From the cell containing the given text, extract its center point as [x, y] coordinate. 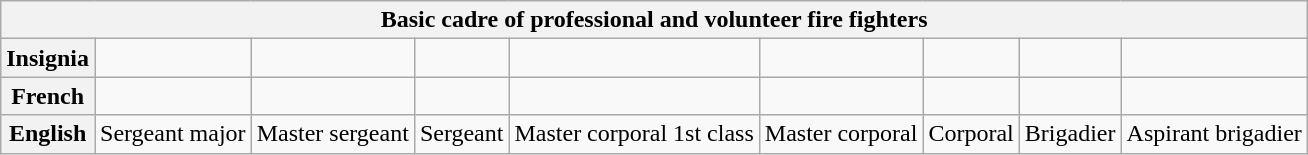
Sergeant major [174, 134]
Brigadier [1070, 134]
Sergeant [462, 134]
Insignia [48, 58]
Basic cadre of professional and volunteer fire fighters [654, 20]
Aspirant brigadier [1214, 134]
Corporal [971, 134]
French [48, 96]
English [48, 134]
Master corporal 1st class [634, 134]
Master sergeant [332, 134]
Master corporal [841, 134]
